Detect which cell encompasses the target text, then output its [x, y] center coordinate. 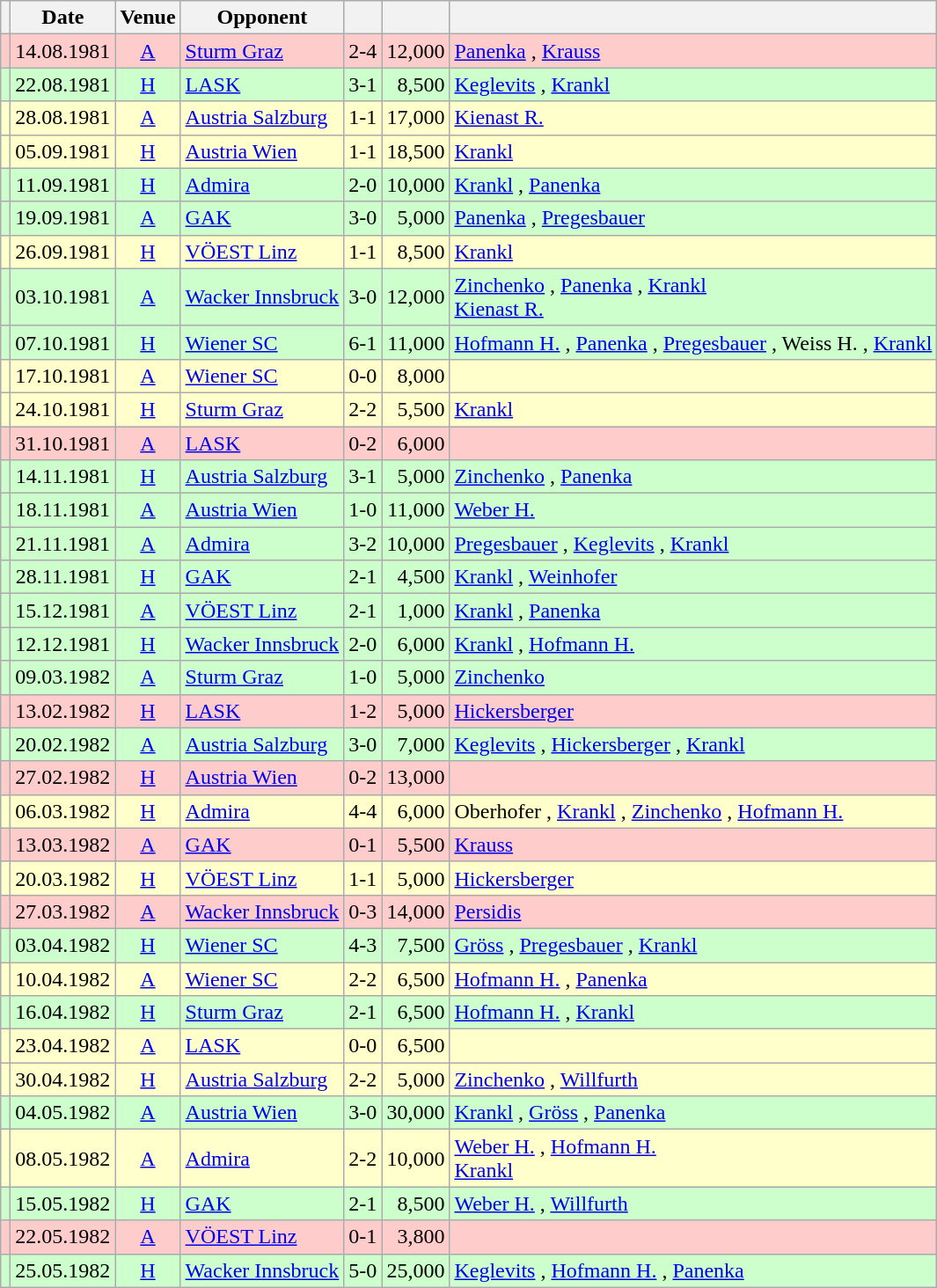
22.05.1982 [63, 1237]
13.02.1982 [63, 711]
0-3 [362, 911]
22.08.1981 [63, 84]
Hofmann H. , Krankl [693, 1013]
15.05.1982 [63, 1204]
Pregesbauer , Keglevits , Krankl [693, 544]
Panenka , Pregesbauer [693, 218]
20.03.1982 [63, 878]
Date [63, 18]
7,000 [415, 744]
Zinchenko , Panenka [693, 477]
03.10.1981 [63, 297]
18,500 [415, 151]
18.11.1981 [63, 510]
8,000 [415, 376]
Weber H. [693, 510]
Keglevits , Krankl [693, 84]
15.12.1981 [63, 611]
28.08.1981 [63, 118]
Hofmann H. , Panenka , Pregesbauer , Weiss H. , Krankl [693, 342]
Krankl , Hofmann H. [693, 644]
03.04.1982 [63, 945]
05.09.1981 [63, 151]
Keglevits , Hofmann H. , Panenka [693, 1270]
23.04.1982 [63, 1046]
1,000 [415, 611]
08.05.1982 [63, 1158]
6-1 [362, 342]
16.04.1982 [63, 1013]
30.04.1982 [63, 1079]
Zinchenko , Panenka , Krankl Kienast R. [693, 297]
21.11.1981 [63, 544]
19.09.1981 [63, 218]
2-4 [362, 51]
14.08.1981 [63, 51]
Persidis [693, 911]
25,000 [415, 1270]
17,000 [415, 118]
7,500 [415, 945]
Krauss [693, 845]
Gröss , Pregesbauer , Krankl [693, 945]
Weber H. , Willfurth [693, 1204]
Venue [148, 18]
06.03.1982 [63, 811]
Hofmann H. , Panenka [693, 979]
09.03.1982 [63, 677]
25.05.1982 [63, 1270]
14.11.1981 [63, 477]
3,800 [415, 1237]
Opponent [262, 18]
5-0 [362, 1270]
14,000 [415, 911]
31.10.1981 [63, 443]
20.02.1982 [63, 744]
Oberhofer , Krankl , Zinchenko , Hofmann H. [693, 811]
17.10.1981 [63, 376]
Zinchenko [693, 677]
10.04.1982 [63, 979]
13,000 [415, 778]
4-4 [362, 811]
Krankl , Weinhofer [693, 577]
30,000 [415, 1113]
07.10.1981 [63, 342]
4-3 [362, 945]
27.03.1982 [63, 911]
4,500 [415, 577]
24.10.1981 [63, 409]
3-2 [362, 544]
Panenka , Krauss [693, 51]
Zinchenko , Willfurth [693, 1079]
27.02.1982 [63, 778]
12.12.1981 [63, 644]
Krankl , Gröss , Panenka [693, 1113]
Kienast R. [693, 118]
Keglevits , Hickersberger , Krankl [693, 744]
1-2 [362, 711]
04.05.1982 [63, 1113]
28.11.1981 [63, 577]
26.09.1981 [63, 252]
Weber H. , Hofmann H. Krankl [693, 1158]
13.03.1982 [63, 845]
11.09.1981 [63, 185]
